Return [x, y] of the center of cell containing provided text 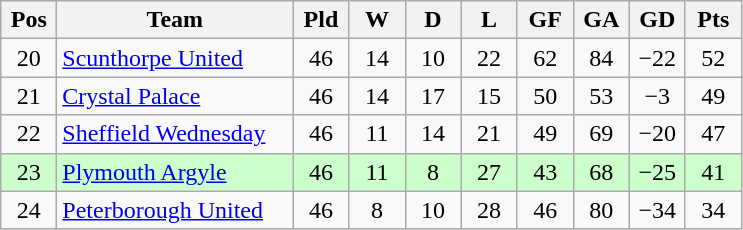
Pts [713, 20]
53 [601, 96]
43 [545, 172]
GA [601, 20]
52 [713, 58]
L [489, 20]
Scunthorpe United [175, 58]
Peterborough United [175, 210]
15 [489, 96]
GF [545, 20]
−20 [657, 134]
−25 [657, 172]
47 [713, 134]
27 [489, 172]
−22 [657, 58]
68 [601, 172]
84 [601, 58]
GD [657, 20]
41 [713, 172]
17 [433, 96]
62 [545, 58]
23 [29, 172]
−34 [657, 210]
Plymouth Argyle [175, 172]
20 [29, 58]
34 [713, 210]
D [433, 20]
Crystal Palace [175, 96]
69 [601, 134]
28 [489, 210]
Team [175, 20]
50 [545, 96]
Sheffield Wednesday [175, 134]
Pos [29, 20]
24 [29, 210]
W [377, 20]
−3 [657, 96]
80 [601, 210]
Pld [321, 20]
